Find where the given text appears and provide that cell's center as (x, y) coordinate. 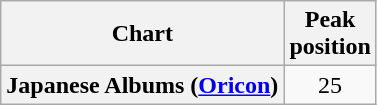
Japanese Albums (Oricon) (142, 85)
25 (330, 85)
Chart (142, 34)
Peakposition (330, 34)
